Capture the cell that displays the provided text and extract its [X, Y] central coordinate. 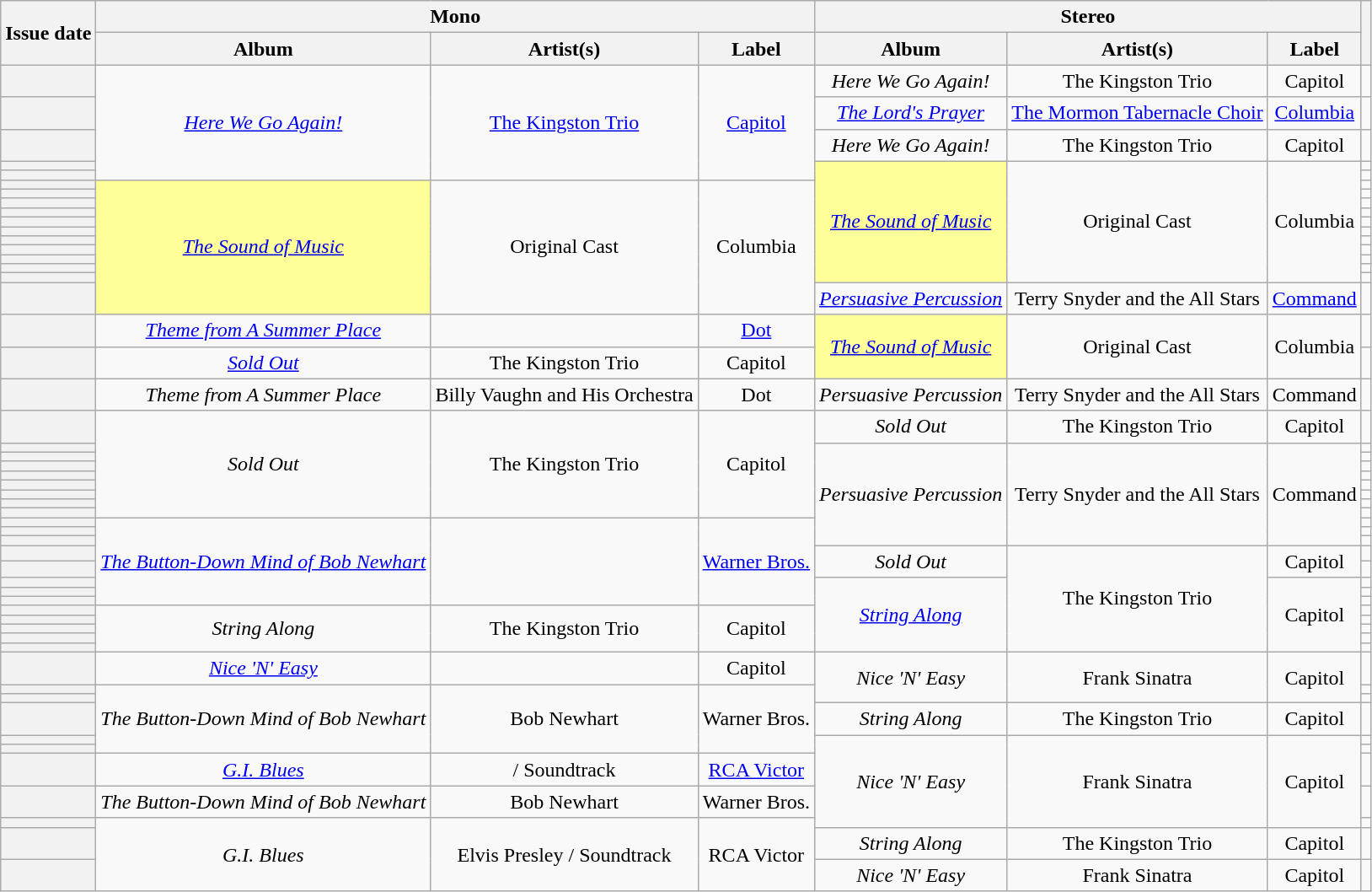
Billy Vaughn and His Orchestra [565, 395]
Stereo [1089, 17]
The Lord's Prayer [911, 113]
Elvis Presley / Soundtrack [565, 855]
Issue date [49, 33]
Mono [455, 17]
The Mormon Tabernacle Choir [1138, 113]
/ Soundtrack [565, 770]
